Search for the cell housing the specified text and yield its (X, Y) center coordinate. 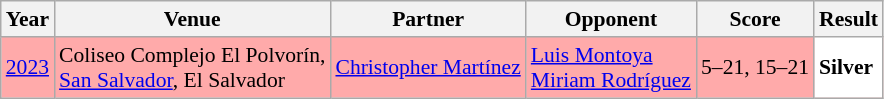
Coliseo Complejo El Polvorín,San Salvador, El Salvador (192, 68)
Opponent (611, 19)
2023 (28, 68)
Christopher Martínez (428, 68)
Score (755, 19)
Luis Montoya Miriam Rodríguez (611, 68)
Silver (848, 68)
Result (848, 19)
5–21, 15–21 (755, 68)
Venue (192, 19)
Year (28, 19)
Partner (428, 19)
